Extract the [x, y] coordinate from the center of the cell holding the provided text.  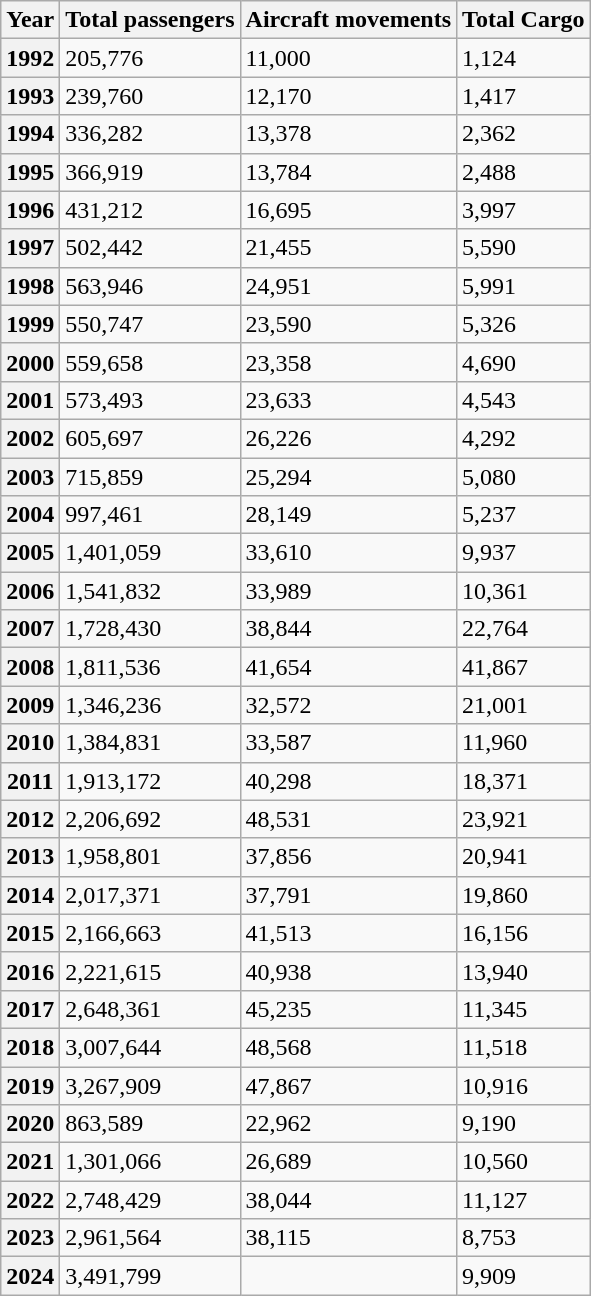
2,221,615 [150, 971]
20,941 [524, 857]
863,589 [150, 1124]
715,859 [150, 477]
1995 [30, 172]
2008 [30, 667]
5,991 [524, 286]
2022 [30, 1200]
12,170 [348, 96]
38,044 [348, 1200]
4,543 [524, 400]
3,997 [524, 210]
16,695 [348, 210]
21,001 [524, 705]
239,760 [150, 96]
2006 [30, 591]
2011 [30, 781]
18,371 [524, 781]
33,587 [348, 743]
2002 [30, 438]
1,811,536 [150, 667]
2017 [30, 1009]
2,648,361 [150, 1009]
33,610 [348, 553]
25,294 [348, 477]
8,753 [524, 1238]
13,940 [524, 971]
4,292 [524, 438]
40,938 [348, 971]
9,937 [524, 553]
550,747 [150, 324]
1999 [30, 324]
1,301,066 [150, 1162]
1996 [30, 210]
Aircraft movements [348, 20]
205,776 [150, 58]
2,206,692 [150, 819]
9,190 [524, 1124]
1,124 [524, 58]
1997 [30, 248]
26,689 [348, 1162]
3,007,644 [150, 1047]
Year [30, 20]
2007 [30, 629]
23,921 [524, 819]
48,531 [348, 819]
22,962 [348, 1124]
1992 [30, 58]
41,513 [348, 933]
11,127 [524, 1200]
2,166,663 [150, 933]
559,658 [150, 362]
45,235 [348, 1009]
563,946 [150, 286]
336,282 [150, 134]
23,358 [348, 362]
1,401,059 [150, 553]
605,697 [150, 438]
1994 [30, 134]
5,326 [524, 324]
5,080 [524, 477]
Total Cargo [524, 20]
23,590 [348, 324]
11,518 [524, 1047]
5,590 [524, 248]
2,961,564 [150, 1238]
13,784 [348, 172]
10,560 [524, 1162]
573,493 [150, 400]
2020 [30, 1124]
48,568 [348, 1047]
2009 [30, 705]
38,844 [348, 629]
22,764 [524, 629]
Total passengers [150, 20]
2001 [30, 400]
40,298 [348, 781]
37,791 [348, 895]
502,442 [150, 248]
997,461 [150, 515]
2005 [30, 553]
19,860 [524, 895]
41,654 [348, 667]
2003 [30, 477]
10,361 [524, 591]
1,384,831 [150, 743]
41,867 [524, 667]
13,378 [348, 134]
33,989 [348, 591]
11,000 [348, 58]
2021 [30, 1162]
2004 [30, 515]
37,856 [348, 857]
16,156 [524, 933]
1,346,236 [150, 705]
366,919 [150, 172]
38,115 [348, 1238]
1,417 [524, 96]
1,913,172 [150, 781]
47,867 [348, 1085]
23,633 [348, 400]
2016 [30, 971]
9,909 [524, 1276]
24,951 [348, 286]
1,728,430 [150, 629]
3,267,909 [150, 1085]
2,748,429 [150, 1200]
1,541,832 [150, 591]
1998 [30, 286]
2012 [30, 819]
2000 [30, 362]
11,960 [524, 743]
11,345 [524, 1009]
2010 [30, 743]
26,226 [348, 438]
2,488 [524, 172]
2,017,371 [150, 895]
2,362 [524, 134]
2023 [30, 1238]
431,212 [150, 210]
28,149 [348, 515]
2015 [30, 933]
2019 [30, 1085]
10,916 [524, 1085]
5,237 [524, 515]
3,491,799 [150, 1276]
2013 [30, 857]
1,958,801 [150, 857]
21,455 [348, 248]
1993 [30, 96]
4,690 [524, 362]
2014 [30, 895]
32,572 [348, 705]
2018 [30, 1047]
2024 [30, 1276]
